Identify which cell holds the provided text, then report its [X, Y] central coordinate. 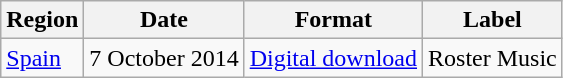
Date [164, 20]
Format [333, 20]
Spain [42, 58]
Region [42, 20]
Label [493, 20]
Roster Music [493, 58]
Digital download [333, 58]
7 October 2014 [164, 58]
